From the cell containing the given text, extract its center point as [X, Y] coordinate. 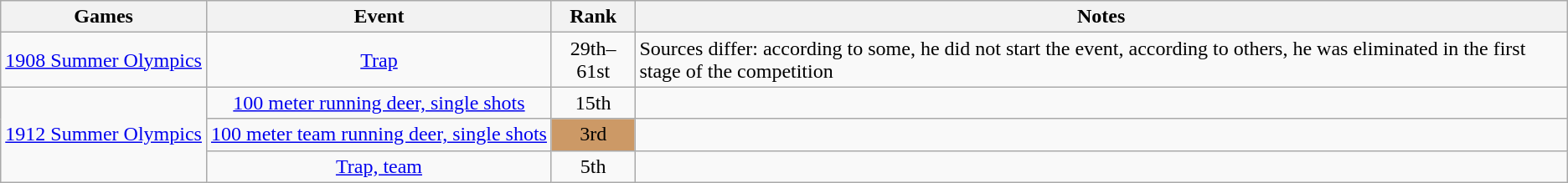
100 meter team running deer, single shots [379, 135]
5th [593, 166]
Games [104, 17]
1908 Summer Olympics [104, 60]
1912 Summer Olympics [104, 135]
100 meter running deer, single shots [379, 103]
Trap, team [379, 166]
3rd [593, 135]
Event [379, 17]
15th [593, 103]
Notes [1101, 17]
Sources differ: according to some, he did not start the event, according to others, he was eliminated in the first stage of the competition [1101, 60]
29th–61st [593, 60]
Trap [379, 60]
Rank [593, 17]
